For the text-containing cell, return its midpoint in (X, Y) coordinate format. 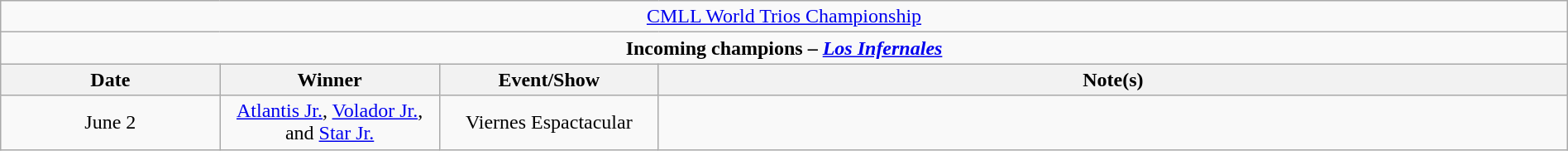
Atlantis Jr., Volador Jr., and Star Jr. (329, 123)
Event/Show (549, 80)
CMLL World Trios Championship (784, 17)
Date (111, 80)
Viernes Espactacular (549, 123)
Incoming champions – Los Infernales (784, 48)
June 2 (111, 123)
Note(s) (1113, 80)
Winner (329, 80)
